Determine the [X, Y] coordinate at the center of the cell enclosing the given text.  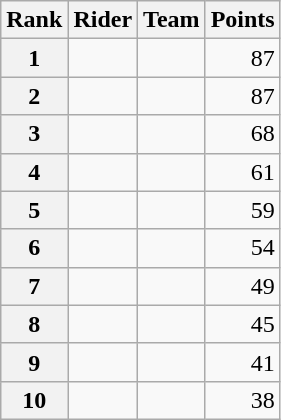
45 [242, 324]
54 [242, 248]
9 [34, 362]
49 [242, 286]
38 [242, 400]
Points [242, 20]
Rider [103, 20]
68 [242, 134]
1 [34, 58]
3 [34, 134]
2 [34, 96]
4 [34, 172]
Rank [34, 20]
41 [242, 362]
8 [34, 324]
61 [242, 172]
Team [172, 20]
10 [34, 400]
5 [34, 210]
7 [34, 286]
6 [34, 248]
59 [242, 210]
